For the text-containing cell, return its midpoint in [x, y] coordinate format. 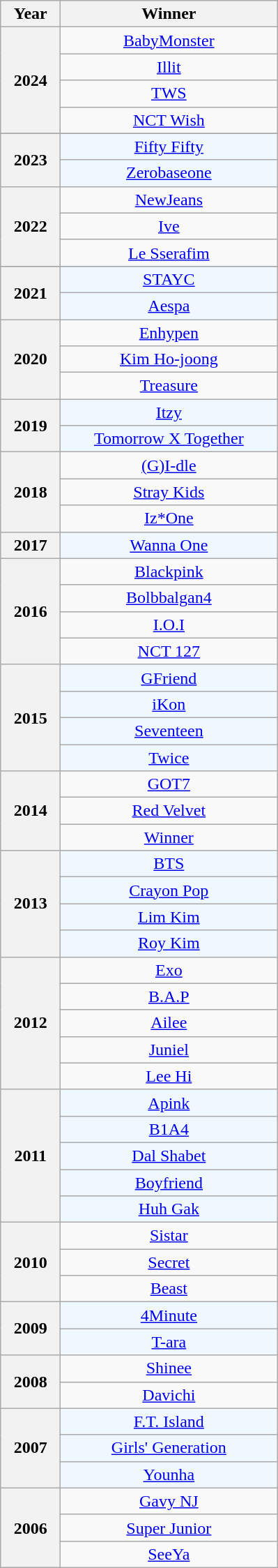
Zerobaseone [169, 173]
Seventeen [169, 731]
NCT Wish [169, 120]
T-ara [169, 1342]
Sistar [169, 1236]
2010 [31, 1262]
Fifty Fifty [169, 147]
Bolbbalgan4 [169, 598]
Iz*One [169, 518]
2016 [31, 611]
Huh Gak [169, 1209]
Dal Shabet [169, 1156]
Girls' Generation [169, 1448]
Boyfriend [169, 1183]
iKon [169, 704]
Enhypen [169, 333]
2011 [31, 1156]
Tomorrow X Together [169, 439]
2019 [31, 426]
BabyMonster [169, 40]
TWS [169, 94]
Juniel [169, 1050]
Lee Hi [169, 1076]
GOT7 [169, 784]
Secret [169, 1262]
Treasure [169, 386]
Blackpink [169, 572]
Gavy NJ [169, 1501]
2015 [31, 717]
B1A4 [169, 1129]
Crayon Pop [169, 890]
2020 [31, 359]
Roy Kim [169, 943]
NCT 127 [169, 651]
2007 [31, 1448]
Red Velvet [169, 811]
2013 [31, 904]
I.O.I [169, 625]
BTS [169, 864]
2017 [31, 545]
2009 [31, 1329]
4Minute [169, 1315]
2012 [31, 1023]
2008 [31, 1382]
Wanna One [169, 545]
Lim Kim [169, 917]
Super Junior [169, 1528]
2018 [31, 492]
GFriend [169, 678]
Year [31, 14]
Shinee [169, 1368]
Ive [169, 226]
Apink [169, 1103]
B.A.P [169, 996]
F.T. Island [169, 1421]
Illit [169, 67]
Kim Ho-joong [169, 359]
Aespa [169, 306]
2006 [31, 1528]
2023 [31, 160]
Beast [169, 1289]
Twice [169, 757]
2014 [31, 811]
2022 [31, 226]
2024 [31, 80]
Le Sserafim [169, 253]
Davichi [169, 1395]
Itzy [169, 412]
Ailee [169, 1023]
Exo [169, 970]
Younha [169, 1474]
STAYC [169, 279]
Stray Kids [169, 492]
SeeYa [169, 1554]
2021 [31, 292]
(G)I-dle [169, 465]
NewJeans [169, 200]
